Determine the [x, y] coordinate at the center of the cell enclosing the given text.  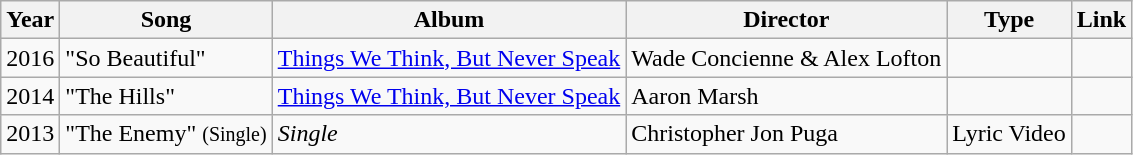
Director [786, 20]
Year [30, 20]
2016 [30, 58]
Single [449, 134]
"The Hills" [166, 96]
Type [1009, 20]
Lyric Video [1009, 134]
2014 [30, 96]
Wade Concienne & Alex Lofton [786, 58]
Album [449, 20]
"So Beautiful" [166, 58]
Song [166, 20]
Link [1101, 20]
Christopher Jon Puga [786, 134]
2013 [30, 134]
"The Enemy" (Single) [166, 134]
Aaron Marsh [786, 96]
